Extract the (x, y) coordinate from the center of the cell holding the provided text.  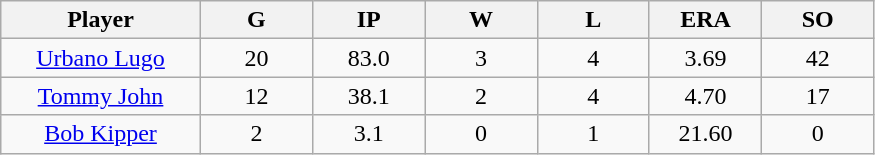
Player (101, 20)
L (593, 20)
21.60 (705, 134)
Urbano Lugo (101, 58)
42 (818, 58)
1 (593, 134)
ERA (705, 20)
W (481, 20)
3 (481, 58)
20 (256, 58)
G (256, 20)
83.0 (369, 58)
IP (369, 20)
4.70 (705, 96)
Tommy John (101, 96)
3.1 (369, 134)
38.1 (369, 96)
12 (256, 96)
Bob Kipper (101, 134)
3.69 (705, 58)
SO (818, 20)
17 (818, 96)
